Locate the cell with the specified text and output its [X, Y] center coordinate. 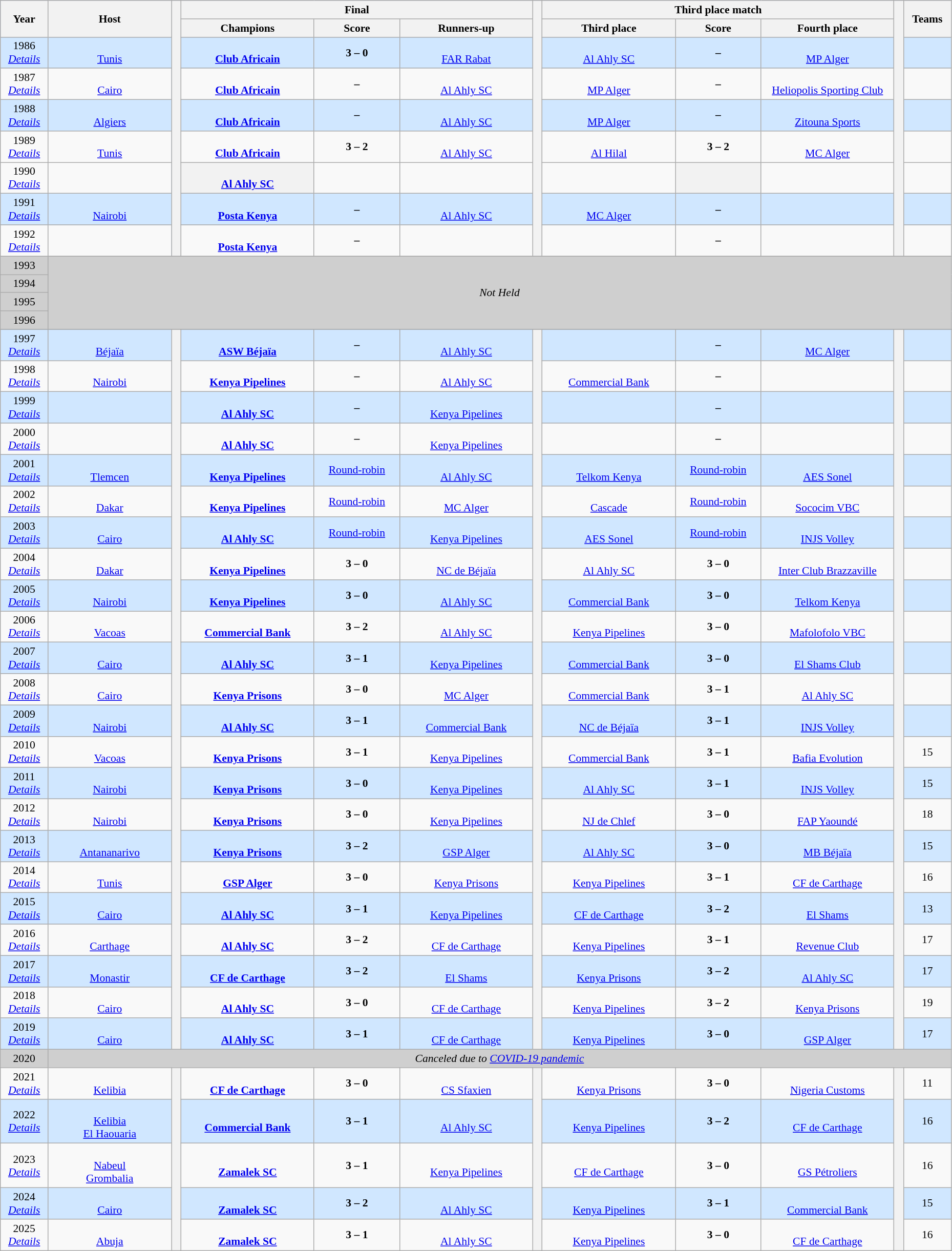
Monastir [110, 971]
2007Details [25, 658]
1994 [25, 284]
2015Details [25, 909]
Zitouna Sports [828, 116]
Kelibia [110, 1083]
1989Details [25, 147]
2012Details [25, 815]
2004Details [25, 565]
1988Details [25, 116]
2024Details [25, 1204]
NJ de Chlef [609, 815]
11 [927, 1083]
Bafia Evolution [828, 752]
GS Pétroliers [828, 1166]
Host [110, 18]
Mafolofolo VBC [828, 627]
El Shams Club [828, 658]
2016Details [25, 940]
1999Details [25, 408]
2000Details [25, 439]
2019Details [25, 1034]
1990Details [25, 178]
2021Details [25, 1083]
CS Sfaxien [466, 1083]
18 [927, 815]
2005Details [25, 595]
NabeulGrombalia [110, 1166]
Antananarivo [110, 846]
Not Held [500, 293]
Canceled due to COVID-19 pandemic [500, 1059]
13 [927, 909]
Sococim VBC [828, 501]
MB Béjaïa [828, 846]
1996 [25, 320]
2011Details [25, 784]
1998Details [25, 376]
Béjaïa [110, 345]
Abuja [110, 1235]
Cascade [609, 501]
FAR Rabat [466, 52]
1986Details [25, 52]
2001Details [25, 470]
Revenue Club [828, 940]
2025Details [25, 1235]
2008Details [25, 690]
Year [25, 18]
ASW Béjaïa [247, 345]
2023Details [25, 1166]
2014Details [25, 877]
2009Details [25, 720]
1987Details [25, 84]
Champions [247, 28]
2022Details [25, 1121]
Runners-up [466, 28]
Tlemcen [110, 470]
1995 [25, 302]
Al Hilal [609, 147]
2010Details [25, 752]
1991Details [25, 209]
2020 [25, 1059]
Teams [927, 18]
Third place [609, 28]
2006Details [25, 627]
Algiers [110, 116]
KelibiaEl Haouaria [110, 1121]
FAP Yaoundé [828, 815]
Fourth place [828, 28]
19 [927, 1002]
2017Details [25, 971]
Heliopolis Sporting Club [828, 84]
1997Details [25, 345]
Nigeria Customs [828, 1083]
2003Details [25, 533]
1993 [25, 265]
Final [356, 10]
1992Details [25, 241]
Third place match [718, 10]
Carthage [110, 940]
2002Details [25, 501]
2013Details [25, 846]
2018Details [25, 1002]
Inter Club Brazzaville [828, 565]
